Return (X, Y) of the center of cell containing provided text 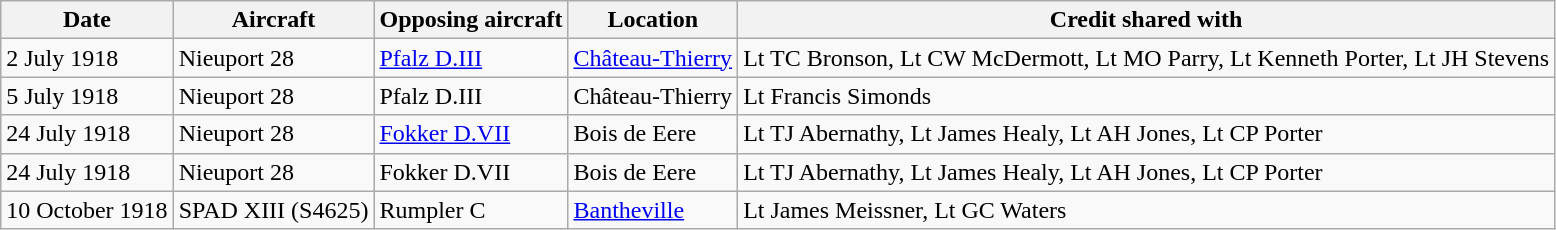
Opposing aircraft (471, 20)
10 October 1918 (87, 210)
Aircraft (274, 20)
Lt TC Bronson, Lt CW McDermott, Lt MO Parry, Lt Kenneth Porter, Lt JH Stevens (1146, 58)
2 July 1918 (87, 58)
Location (653, 20)
Lt Francis Simonds (1146, 96)
Rumpler C (471, 210)
Lt James Meissner, Lt GC Waters (1146, 210)
Bantheville (653, 210)
Credit shared with (1146, 20)
5 July 1918 (87, 96)
Date (87, 20)
SPAD XIII (S4625) (274, 210)
